Pinpoint the cell where the given text exists, returning its (X, Y) midpoint coordinate. 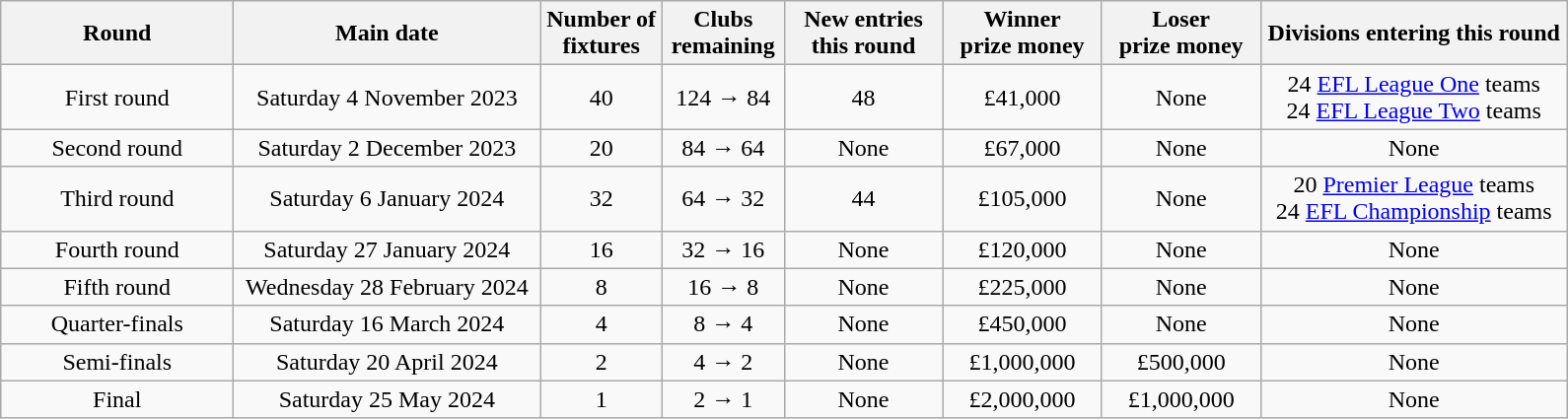
32 (602, 199)
Second round (117, 148)
44 (864, 199)
16 (602, 249)
£105,000 (1022, 199)
£450,000 (1022, 324)
First round (117, 97)
£225,000 (1022, 287)
124 → 84 (723, 97)
Saturday 20 April 2024 (387, 362)
84 → 64 (723, 148)
£120,000 (1022, 249)
Wednesday 28 February 2024 (387, 287)
Saturday 25 May 2024 (387, 399)
8 → 4 (723, 324)
Semi-finals (117, 362)
Saturday 16 March 2024 (387, 324)
Round (117, 34)
Final (117, 399)
Saturday 4 November 2023 (387, 97)
Saturday 27 January 2024 (387, 249)
Fifth round (117, 287)
Quarter-finals (117, 324)
£41,000 (1022, 97)
4 (602, 324)
64 → 32 (723, 199)
32 → 16 (723, 249)
£67,000 (1022, 148)
Main date (387, 34)
Saturday 2 December 2023 (387, 148)
Winnerprize money (1022, 34)
Saturday 6 January 2024 (387, 199)
Fourth round (117, 249)
Number of fixtures (602, 34)
20 Premier League teams24 EFL Championship teams (1414, 199)
16 → 8 (723, 287)
1 (602, 399)
8 (602, 287)
Clubs remaining (723, 34)
Divisions entering this round (1414, 34)
Loserprize money (1181, 34)
Third round (117, 199)
4 → 2 (723, 362)
£500,000 (1181, 362)
20 (602, 148)
24 EFL League One teams24 EFL League Two teams (1414, 97)
48 (864, 97)
New entries this round (864, 34)
2 (602, 362)
2 → 1 (723, 399)
40 (602, 97)
£2,000,000 (1022, 399)
